Pinpoint the cell where the given text exists, returning its [X, Y] midpoint coordinate. 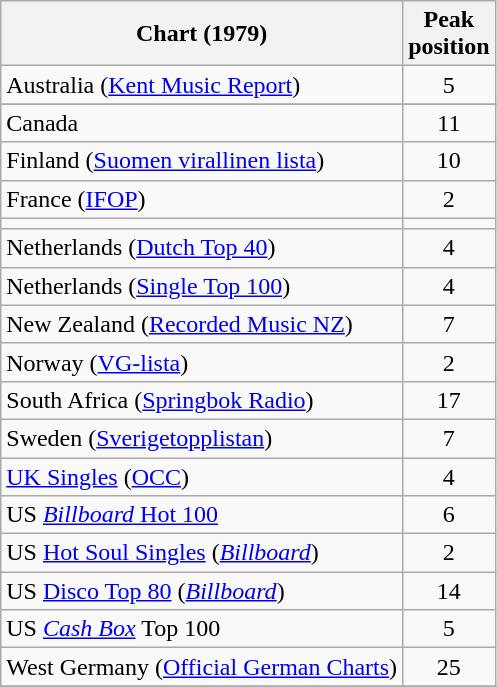
Finland (Suomen virallinen lista) [202, 161]
Norway (VG-lista) [202, 362]
Peakposition [449, 34]
17 [449, 400]
14 [449, 591]
Canada [202, 123]
US Billboard Hot 100 [202, 515]
Chart (1979) [202, 34]
New Zealand (Recorded Music NZ) [202, 324]
10 [449, 161]
6 [449, 515]
25 [449, 667]
France (IFOP) [202, 199]
US Cash Box Top 100 [202, 629]
11 [449, 123]
Netherlands (Single Top 100) [202, 286]
West Germany (Official German Charts) [202, 667]
US Disco Top 80 (Billboard) [202, 591]
Sweden (Sverigetopplistan) [202, 438]
US Hot Soul Singles (Billboard) [202, 553]
UK Singles (OCC) [202, 477]
Netherlands (Dutch Top 40) [202, 248]
South Africa (Springbok Radio) [202, 400]
Australia (Kent Music Report) [202, 85]
